For the text-containing cell, return its midpoint in [x, y] coordinate format. 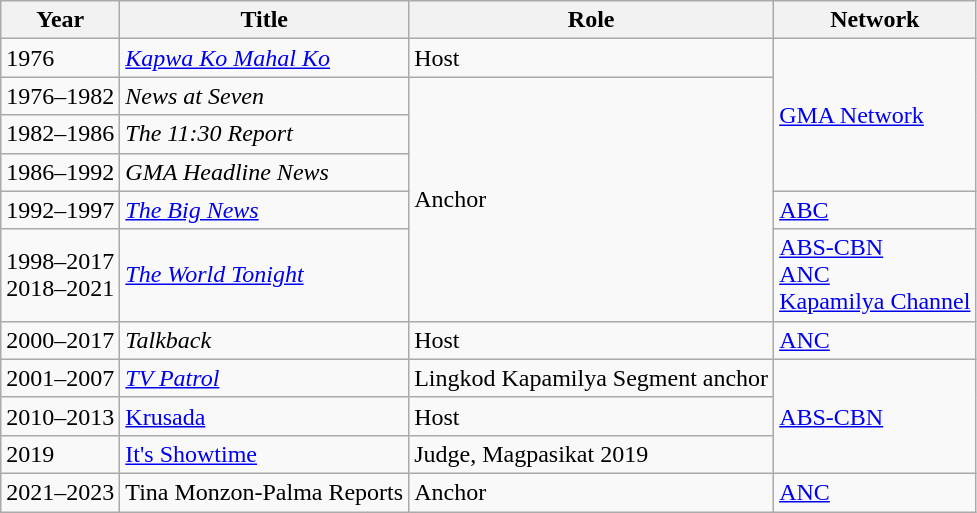
ABS-CBN [875, 416]
Year [60, 20]
1986–1992 [60, 172]
Judge, Magpasikat 2019 [592, 454]
The World Tonight [264, 275]
2001–2007 [60, 378]
GMA Network [875, 115]
1998–2017 2018–2021 [60, 275]
Tina Monzon-Palma Reports [264, 492]
1976–1982 [60, 96]
Title [264, 20]
The Big News [264, 210]
News at Seven [264, 96]
The 11:30 Report [264, 134]
Kapwa Ko Mahal Ko [264, 58]
Network [875, 20]
GMA Headline News [264, 172]
TV Patrol [264, 378]
Krusada [264, 416]
Role [592, 20]
1982–1986 [60, 134]
ABS-CBNANCKapamilya Channel [875, 275]
Lingkod Kapamilya Segment anchor [592, 378]
2000–2017 [60, 340]
It's Showtime [264, 454]
1976 [60, 58]
ABC [875, 210]
2019 [60, 454]
1992–1997 [60, 210]
Talkback [264, 340]
2021–2023 [60, 492]
2010–2013 [60, 416]
